Locate the cell with the specified text and output its (x, y) center coordinate. 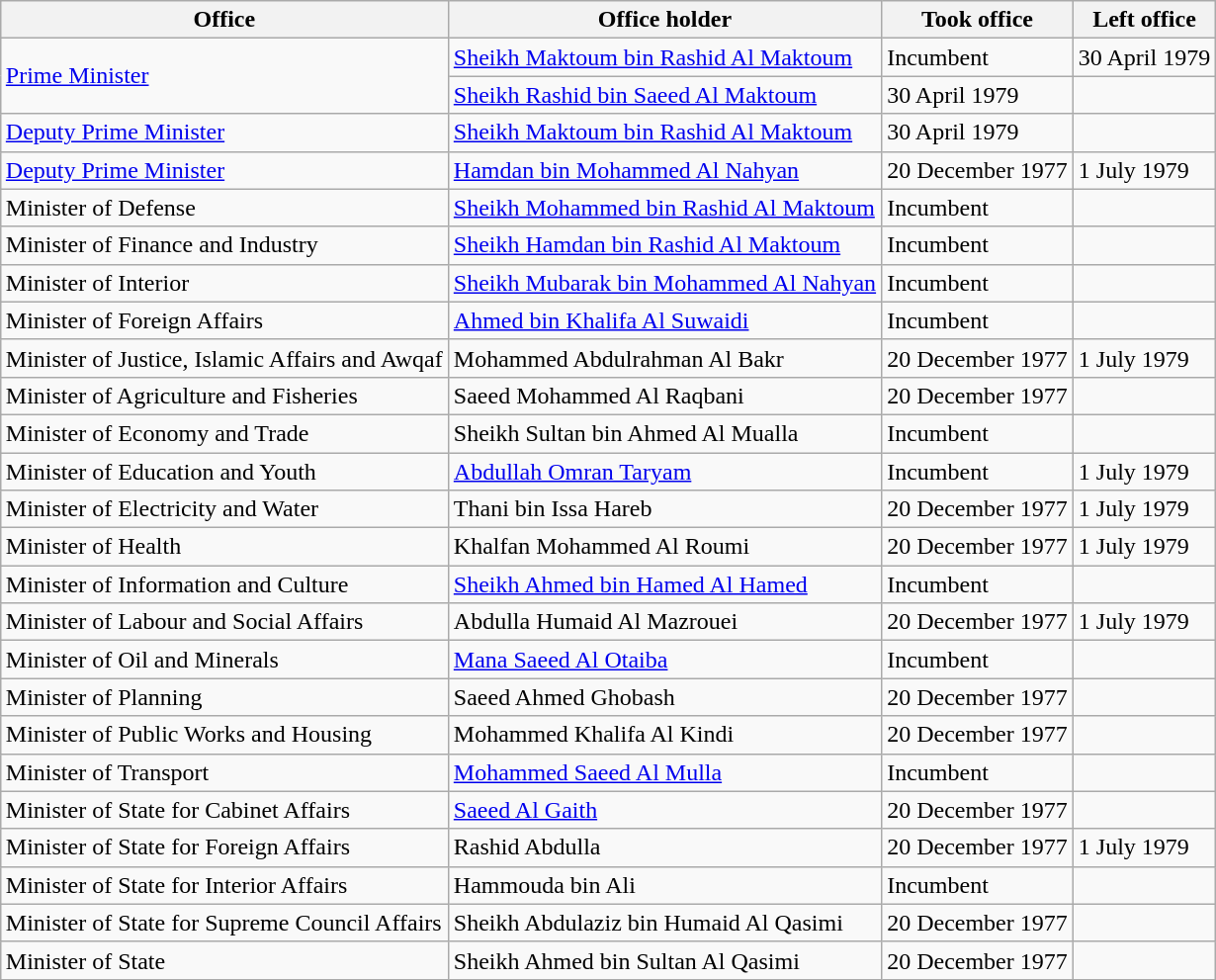
Minister of Labour and Social Affairs (223, 622)
Minister of Planning (223, 697)
Minister of Electricity and Water (223, 509)
Rashid Abdulla (664, 847)
Hammouda bin Ali (664, 885)
Minister of State for Cabinet Affairs (223, 810)
Left office (1144, 20)
Minister of Defense (223, 208)
Mohammed Saeed Al Mulla (664, 772)
Minister of Finance and Industry (223, 245)
Khalfan Mohammed Al Roumi (664, 547)
Minister of Information and Culture (223, 584)
Minister of Agriculture and Fisheries (223, 396)
Mohammed Khalifa Al Kindi (664, 735)
Minister of Oil and Minerals (223, 660)
Minister of Justice, Islamic Affairs and Awqaf (223, 358)
Minister of State for Foreign Affairs (223, 847)
Hamdan bin Mohammed Al Nahyan (664, 170)
Office holder (664, 20)
Saeed Ahmed Ghobash (664, 697)
Sheikh Abdulaziz bin Humaid Al Qasimi (664, 923)
Minister of Health (223, 547)
Prime Minister (223, 76)
Minister of State for Supreme Council Affairs (223, 923)
Abdullah Omran Taryam (664, 472)
Sheikh Ahmed bin Hamed Al Hamed (664, 584)
Ahmed bin Khalifa Al Suwaidi (664, 320)
Minister of Education and Youth (223, 472)
Thani bin Issa Hareb (664, 509)
Sheikh Ahmed bin Sultan Al Qasimi (664, 960)
Minister of State (223, 960)
Abdulla Humaid Al Mazrouei (664, 622)
Office (223, 20)
Minister of Interior (223, 283)
Minister of Transport (223, 772)
Sheikh Mubarak bin Mohammed Al Nahyan (664, 283)
Minister of Public Works and Housing (223, 735)
Saeed Al Gaith (664, 810)
Sheikh Sultan bin Ahmed Al Mualla (664, 433)
Mohammed Abdulrahman Al Bakr (664, 358)
Sheikh Hamdan bin Rashid Al Maktoum (664, 245)
Minister of State for Interior Affairs (223, 885)
Took office (978, 20)
Sheikh Rashid bin Saeed Al Maktoum (664, 95)
Sheikh Mohammed bin Rashid Al Maktoum (664, 208)
Saeed Mohammed Al Raqbani (664, 396)
Minister of Foreign Affairs (223, 320)
Mana Saeed Al Otaiba (664, 660)
Minister of Economy and Trade (223, 433)
